Provide the (x, y) coordinate of the cell's center where the given text is located.  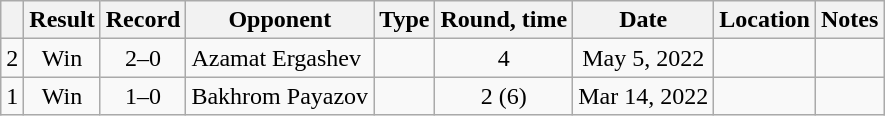
2–0 (143, 58)
4 (504, 58)
May 5, 2022 (644, 58)
Round, time (504, 20)
1–0 (143, 96)
Bakhrom Payazov (280, 96)
Type (404, 20)
Result (62, 20)
2 (6) (504, 96)
2 (12, 58)
Date (644, 20)
Location (765, 20)
Mar 14, 2022 (644, 96)
Opponent (280, 20)
Record (143, 20)
1 (12, 96)
Notes (849, 20)
Azamat Ergashev (280, 58)
